Scan for the cell matching the given text and deliver its (X, Y) coordinate at center. 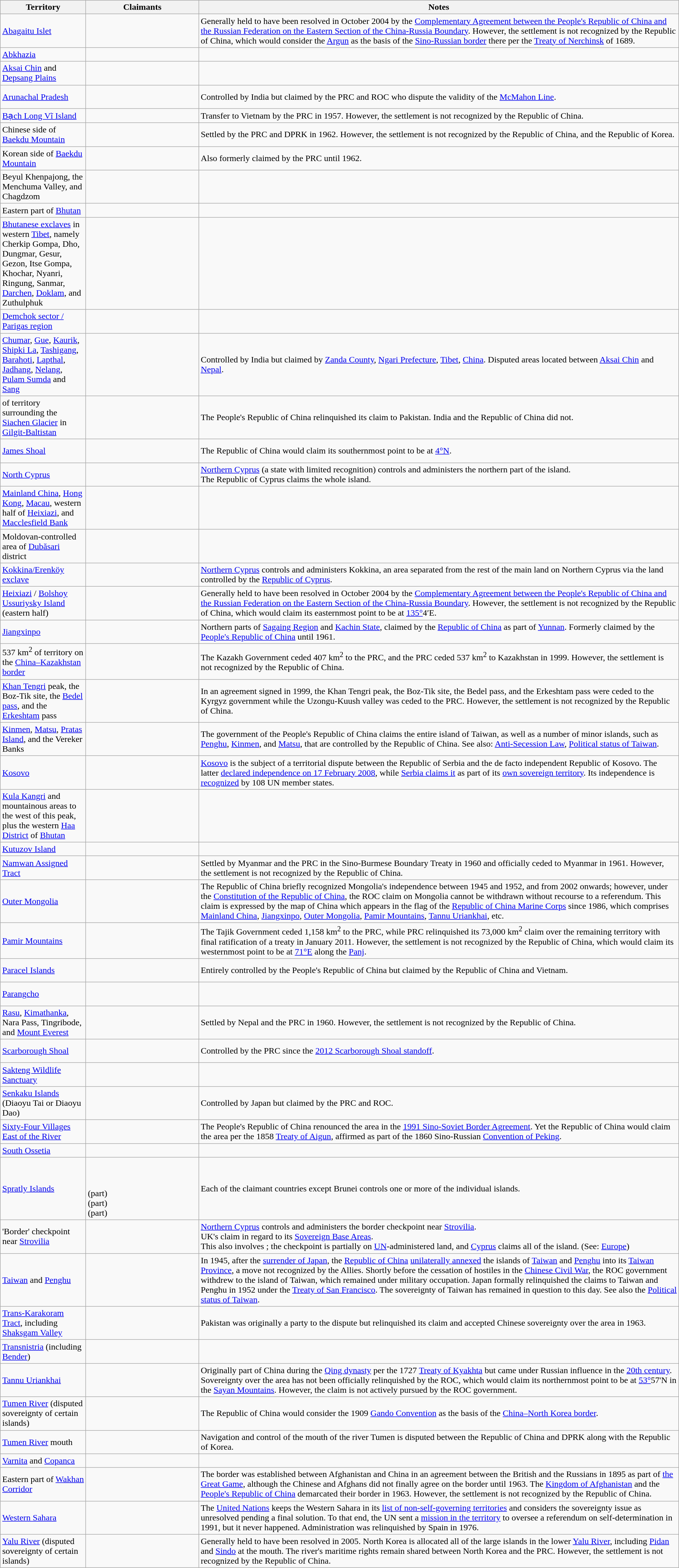
Korean side of Baekdu Mountain (43, 158)
Bạch Long Vĩ Island (43, 116)
Eastern part of Bhutan (43, 210)
Moldovan-controlled area of Dubăsari district (43, 546)
Arunachal Pradesh (43, 97)
Each of the claimant countries except Brunei controls one or more of the individual islands. (439, 1189)
Entirely controlled by the People's Republic of China but claimed by the Republic of China and Vietnam. (439, 970)
Kutuzov Island (43, 849)
Mainland China, Hong Kong, Macau, western half of Heixiazi, and Macclesfield Bank (43, 508)
of territory surrounding the Siachen Glacier in Gilgit-Baltistan (43, 417)
Kinmen, Matsu, Pratas Island, and the Vereker Banks (43, 739)
Abkhazia (43, 54)
Chumar, Gue, Kaurik, Shipki La, Tashigang, Barahoti, Lapthal, Jadhang, Nelang, Pulam Sumda and Sang (43, 364)
Also formerly claimed by the PRC until 1962. (439, 158)
Aksai Chin and Depsang Plains (43, 73)
Sixty-Four Villages East of the River (43, 1131)
Controlled by the PRC since the 2012 Scarborough Shoal standoff. (439, 1051)
Transfer to Vietnam by the PRC in 1957. However, the settlement is not recognized by the Republic of China. (439, 116)
Tannu Uriankhai (43, 1380)
Western Sahara (43, 1518)
Varnita and Copanca (43, 1461)
Paracel Islands (43, 970)
Parangcho (43, 994)
Navigation and control of the mouth of the river Tumen is disputed between the Republic of China and DPRK along with the Republic of Korea. (439, 1442)
Scarborough Shoal (43, 1051)
Taiwan and Penghu (43, 1280)
Heixiazi / Bolshoy Ussuriysky Island(eastern half) (43, 603)
Demchok sector / Parigas region (43, 321)
James Shoal (43, 451)
Eastern part of Wakhan Corridor (43, 1484)
Controlled by India but claimed by the PRC and ROC who dispute the validity of the McMahon Line. (439, 97)
Territory (43, 7)
The People's Republic of China relinquished its claim to Pakistan. India and the Republic of China did not. (439, 417)
Sakteng Wildlife Sanctuary (43, 1075)
'Border' checkpoint near Strovilia (43, 1237)
North Cyprus (43, 475)
Jiangxinpo (43, 631)
Pakistan was originally a party to the dispute but relinquished its claim and accepted Chinese sovereignty over the area in 1963. (439, 1323)
537 km2 of territory on the China–Kazakhstan border (43, 662)
South Ossetia (43, 1150)
Claimants (142, 7)
Settled by Nepal and the PRC in 1960. However, the settlement is not recognized by the Republic of China. (439, 1022)
Spratly Islands (43, 1189)
Tumen River (disputed sovereignty of certain islands) (43, 1413)
Settled by the PRC and DPRK in 1962. However, the settlement is not recognized by the Republic of China, and the Republic of Korea. (439, 135)
Trans-Karakoram Tract, including Shaksgam Valley (43, 1323)
Yalu River (disputed sovereignty of certain islands) (43, 1551)
Kosovo (43, 772)
Khan Tengri peak, the Boz-Tik site, the Bedel pass, and the Erkeshtam pass (43, 701)
Controlled by India but claimed by Zanda County, Ngari Prefecture, Tibet, China. Disputed areas located between Aksai Chin and Nepal. (439, 364)
Controlled by Japan but claimed by the PRC and ROC. (439, 1103)
Pamir Mountains (43, 941)
Kula Kangri and mountainous areas to the west of this peak, plus the western Haa District of Bhutan (43, 816)
Transnistria (including Bender) (43, 1352)
The Republic of China would consider the 1909 Gando Convention as the basis of the China–North Korea border. (439, 1413)
Abagaitu Islet (43, 31)
Notes (439, 7)
Senkaku Islands (Diaoyu Tai or Diaoyu Dao) (43, 1103)
The Republic of China would claim its southernmost point to be at 4°N. (439, 451)
Kokkina/Erenköy exclave (43, 575)
Namwan Assigned Tract (43, 868)
(part) (part) (part) (142, 1189)
Tumen River mouth (43, 1442)
Rasu, Kimathanka, Nara Pass, Tingribode, and Mount Everest (43, 1022)
Beyul Khenpajong, the Menchuma Valley, and Chagdzom (43, 187)
Outer Mongolia (43, 901)
Chinese side of Baekdu Mountain (43, 135)
